From the cell containing the given text, extract its center point as [x, y] coordinate. 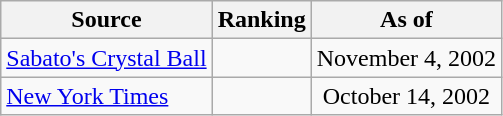
November 4, 2002 [406, 58]
As of [406, 20]
Source [106, 20]
October 14, 2002 [406, 96]
Sabato's Crystal Ball [106, 58]
New York Times [106, 96]
Ranking [262, 20]
